Locate the cell with the specified text and output its [X, Y] center coordinate. 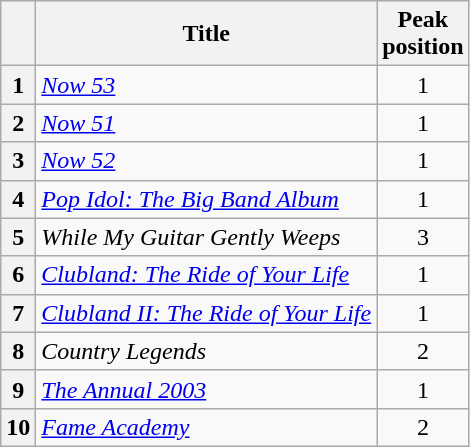
The Annual 2003 [206, 389]
Now 51 [206, 123]
4 [18, 199]
While My Guitar Gently Weeps [206, 237]
Clubland II: The Ride of Your Life [206, 313]
7 [18, 313]
Pop Idol: The Big Band Album [206, 199]
Now 53 [206, 85]
9 [18, 389]
Clubland: The Ride of Your Life [206, 275]
Country Legends [206, 351]
Fame Academy [206, 427]
Title [206, 34]
Now 52 [206, 161]
8 [18, 351]
10 [18, 427]
6 [18, 275]
Peakposition [423, 34]
5 [18, 237]
